Find where the given text appears and provide that cell's center as (x, y) coordinate. 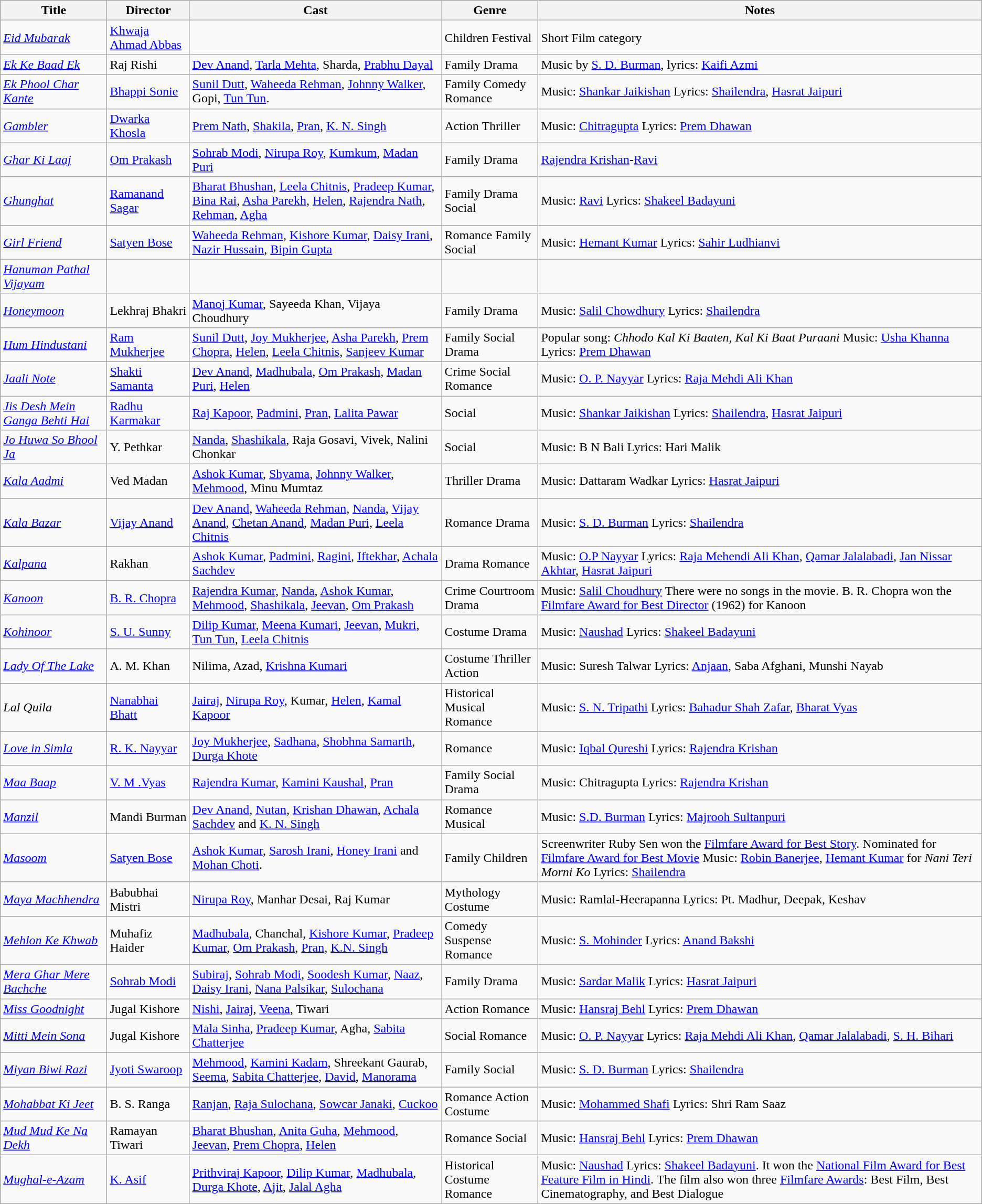
Music: Ramlal-Heerapanna Lyrics: Pt. Madhur, Deepak, Keshav (760, 899)
Bhappi Sonie (148, 91)
Music: Ravi Lyrics: Shakeel Badayuni (760, 201)
Sunil Dutt, Joy Mukherjee, Asha Parekh, Prem Chopra, Helen, Leela Chitnis, Sanjeev Kumar (316, 344)
Waheeda Rehman, Kishore Kumar, Daisy Irani, Nazir Hussain, Bipin Gupta (316, 242)
Bharat Bhushan, Anita Guha, Mehmood, Jeevan, Prem Chopra, Helen (316, 1138)
Ramanand Sagar (148, 201)
Costume Thriller Action (490, 666)
Nanda, Shashikala, Raja Gosavi, Vivek, Nalini Chonkar (316, 447)
Miyan Biwi Razi (54, 1070)
Babubhai Mistri (148, 899)
Music: Hemant Kumar Lyrics: Sahir Ludhianvi (760, 242)
Costume Drama (490, 632)
A. M. Khan (148, 666)
Dev Anand, Nutan, Krishan Dhawan, Achala Sachdev and K. N. Singh (316, 816)
Children Festival (490, 38)
Kala Bazar (54, 523)
Mythology Costume (490, 899)
Raj Rishi (148, 65)
Sohrab Modi, Nirupa Roy, Kumkum, Madan Puri (316, 159)
Jo Huwa So Bhool Ja (54, 447)
Crime Courtroom Drama (490, 598)
Ashok Kumar, Shyama, Johnny Walker, Mehmood, Minu Mumtaz (316, 482)
Dev Anand, Waheeda Rehman, Nanda, Vijay Anand, Chetan Anand, Madan Puri, Leela Chitnis (316, 523)
Masoom (54, 858)
Nanabhai Bhatt (148, 707)
Mitti Mein Sona (54, 1036)
Romance Action Costume (490, 1104)
Ram Mukherjee (148, 344)
Kohinoor (54, 632)
Ranjan, Raja Sulochana, Sowcar Janaki, Cuckoo (316, 1104)
Kala Aadmi (54, 482)
Romance Family Social (490, 242)
Ek Phool Char Kante (54, 91)
Manoj Kumar, Sayeeda Khan, Vijaya Choudhury (316, 311)
Family Social (490, 1070)
Hanuman Pathal Vijayam (54, 276)
Ashok Kumar, Sarosh Irani, Honey Irani and Mohan Choti. (316, 858)
Music: S.D. Burman Lyrics: Majrooh Sultanpuri (760, 816)
Music: S. Mohinder Lyrics: Anand Bakshi (760, 940)
Music: S. N. Tripathi Lyrics: Bahadur Shah Zafar, Bharat Vyas (760, 707)
Social Romance (490, 1036)
B. R. Chopra (148, 598)
Rajendra Kumar, Nanda, Ashok Kumar, Mehmood, Shashikala, Jeevan, Om Prakash (316, 598)
Romance (490, 748)
Manzil (54, 816)
Nishi, Jairaj, Veena, Tiwari (316, 1009)
Khwaja Ahmad Abbas (148, 38)
Mera Ghar Mere Bachche (54, 981)
Sunil Dutt, Waheeda Rehman, Johnny Walker, Gopi, Tun Tun. (316, 91)
Rajendra Kumar, Kamini Kaushal, Pran (316, 783)
Kanoon (54, 598)
Ghar Ki Laaj (54, 159)
Subiraj, Sohrab Modi, Soodesh Kumar, Naaz, Daisy Irani, Nana Palsikar, Sulochana (316, 981)
Historical Costume Romance (490, 1179)
Lekhraj Bhakri (148, 311)
Hum Hindustani (54, 344)
Cast (316, 10)
Music: Mohammed Shafi Lyrics: Shri Ram Saaz (760, 1104)
Maya Machhendra (54, 899)
Dilip Kumar, Meena Kumari, Jeevan, Mukri, Tun Tun, Leela Chitnis (316, 632)
Bharat Bhushan, Leela Chitnis, Pradeep Kumar, Bina Rai, Asha Parekh, Helen, Rajendra Nath, Rehman, Agha (316, 201)
Music: Naushad Lyrics: Shakeel Badayuni (760, 632)
B. S. Ranga (148, 1104)
Nilima, Azad, Krishna Kumari (316, 666)
Om Prakash (148, 159)
Mohabbat Ki Jeet (54, 1104)
Prem Nath, Shakila, Pran, K. N. Singh (316, 126)
Ghunghat (54, 201)
R. K. Nayyar (148, 748)
Genre (490, 10)
Rakhan (148, 563)
Music: O. P. Nayyar Lyrics: Raja Mehdi Ali Khan (760, 379)
Notes (760, 10)
Mud Mud Ke Na Dekh (54, 1138)
Music: B N Bali Lyrics: Hari Malik (760, 447)
Love in Simla (54, 748)
V. M .Vyas (148, 783)
Y. Pethkar (148, 447)
Ashok Kumar, Padmini, Ragini, Iftekhar, Achala Sachdev (316, 563)
Lady Of The Lake (54, 666)
Dev Anand, Madhubala, Om Prakash, Madan Puri, Helen (316, 379)
Music: Suresh Talwar Lyrics: Anjaan, Saba Afghani, Munshi Nayab (760, 666)
Comedy Suspense Romance (490, 940)
Popular song: Chhodo Kal Ki Baaten, Kal Ki Baat Puraani Music: Usha Khanna Lyrics: Prem Dhawan (760, 344)
Eid Mubarak (54, 38)
Music: Chitragupta Lyrics: Rajendra Krishan (760, 783)
Music: Sardar Malik Lyrics: Hasrat Jaipuri (760, 981)
Action Thriller (490, 126)
Nirupa Roy, Manhar Desai, Raj Kumar (316, 899)
Short Film category (760, 38)
Mehlon Ke Khwab (54, 940)
Music: Salil Chowdhury Lyrics: Shailendra (760, 311)
Music: O.P Nayyar Lyrics: Raja Mehendi Ali Khan, Qamar Jalalabadi, Jan Nissar Akhtar, Hasrat Jaipuri (760, 563)
Family Children (490, 858)
Action Romance (490, 1009)
Ved Madan (148, 482)
Lal Quila (54, 707)
S. U. Sunny (148, 632)
Jyoti Swaroop (148, 1070)
Girl Friend (54, 242)
Dwarka Khosla (148, 126)
Sohrab Modi (148, 981)
Mandi Burman (148, 816)
Jaali Note (54, 379)
Honeymoon (54, 311)
Family Drama Social (490, 201)
Director (148, 10)
Mughal-e-Azam (54, 1179)
K. Asif (148, 1179)
Mehmood, Kamini Kadam, Shreekant Gaurab, Seema, Sabita Chatterjee, David, Manorama (316, 1070)
Music: Chitragupta Lyrics: Prem Dhawan (760, 126)
Thriller Drama (490, 482)
Jairaj, Nirupa Roy, Kumar, Helen, Kamal Kapoor (316, 707)
Crime Social Romance (490, 379)
Radhu Karmakar (148, 412)
Ramayan Tiwari (148, 1138)
Muhafiz Haider (148, 940)
Madhubala, Chanchal, Kishore Kumar, Pradeep Kumar, Om Prakash, Pran, K.N. Singh (316, 940)
Rajendra Krishan-Ravi (760, 159)
Romance Social (490, 1138)
Shakti Samanta (148, 379)
Music by S. D. Burman, lyrics: Kaifi Azmi (760, 65)
Title (54, 10)
Romance Drama (490, 523)
Ek Ke Baad Ek (54, 65)
Miss Goodnight (54, 1009)
Music: Dattaram Wadkar Lyrics: Hasrat Jaipuri (760, 482)
Music: O. P. Nayyar Lyrics: Raja Mehdi Ali Khan, Qamar Jalalabadi, S. H. Bihari (760, 1036)
Vijay Anand (148, 523)
Raj Kapoor, Padmini, Pran, Lalita Pawar (316, 412)
Prithviraj Kapoor, Dilip Kumar, Madhubala, Durga Khote, Ajit, Jalal Agha (316, 1179)
Joy Mukherjee, Sadhana, Shobhna Samarth, Durga Khote (316, 748)
Historical Musical Romance (490, 707)
Family Comedy Romance (490, 91)
Romance Musical (490, 816)
Drama Romance (490, 563)
Kalpana (54, 563)
Music: Salil Choudhury There were no songs in the movie. B. R. Chopra won the Filmfare Award for Best Director (1962) for Kanoon (760, 598)
Gambler (54, 126)
Music: Iqbal Qureshi Lyrics: Rajendra Krishan (760, 748)
Dev Anand, Tarla Mehta, Sharda, Prabhu Dayal (316, 65)
Mala Sinha, Pradeep Kumar, Agha, Sabita Chatterjee (316, 1036)
Maa Baap (54, 783)
Jis Desh Mein Ganga Behti Hai (54, 412)
